For the text-containing cell, return its midpoint in (X, Y) coordinate format. 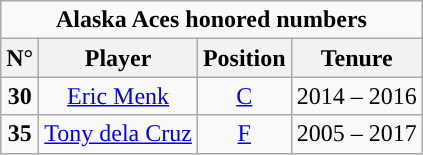
Player (118, 58)
Eric Menk (118, 96)
Alaska Aces honored numbers (212, 20)
Tenure (356, 58)
35 (20, 134)
N° (20, 58)
2005 – 2017 (356, 134)
C (244, 96)
Tony dela Cruz (118, 134)
30 (20, 96)
Position (244, 58)
2014 – 2016 (356, 96)
F (244, 134)
